Search for the cell housing the specified text and yield its [x, y] center coordinate. 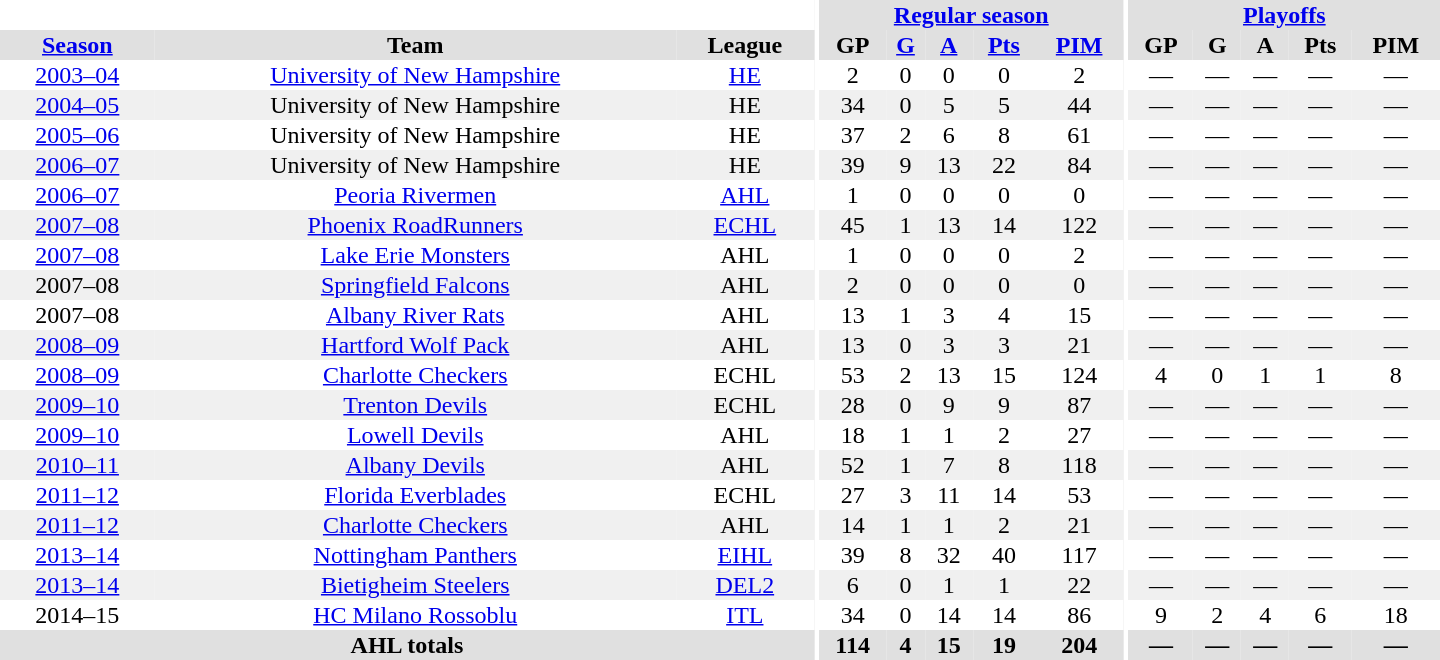
124 [1079, 375]
2003–04 [78, 75]
28 [852, 405]
84 [1079, 165]
AHL totals [407, 645]
Springfield Falcons [416, 285]
2014–15 [78, 615]
11 [949, 495]
Nottingham Panthers [416, 555]
2010–11 [78, 465]
52 [852, 465]
19 [1004, 645]
Season [78, 45]
40 [1004, 555]
ITL [745, 615]
Playoffs [1284, 15]
2004–05 [78, 105]
League [745, 45]
Albany River Rats [416, 315]
Peoria Rivermen [416, 195]
118 [1079, 465]
Florida Everblades [416, 495]
Trenton Devils [416, 405]
114 [852, 645]
44 [1079, 105]
DEL2 [745, 585]
45 [852, 225]
Regular season [971, 15]
86 [1079, 615]
122 [1079, 225]
Albany Devils [416, 465]
Lowell Devils [416, 435]
37 [852, 135]
Hartford Wolf Pack [416, 345]
HC Milano Rossoblu [416, 615]
7 [949, 465]
Bietigheim Steelers [416, 585]
61 [1079, 135]
Phoenix RoadRunners [416, 225]
2005–06 [78, 135]
EIHL [745, 555]
32 [949, 555]
117 [1079, 555]
204 [1079, 645]
Lake Erie Monsters [416, 255]
Team [416, 45]
87 [1079, 405]
